Return (x, y) of the center of cell containing provided text 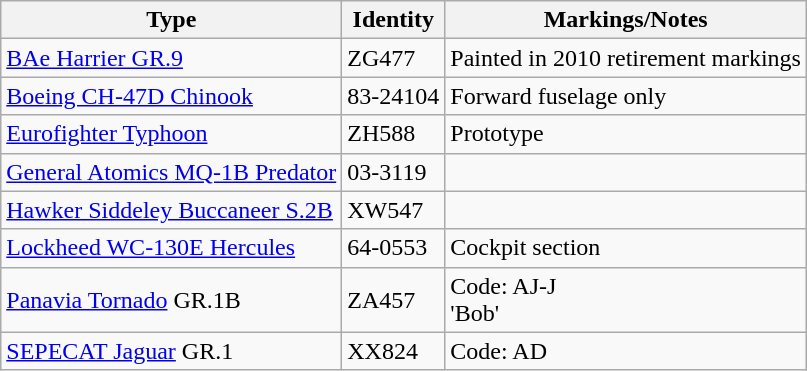
Code: AJ-J'Bob' (626, 300)
Markings/Notes (626, 20)
03-3119 (394, 172)
Boeing CH-47D Chinook (172, 96)
XW547 (394, 210)
Prototype (626, 134)
ZG477 (394, 58)
Cockpit section (626, 248)
64-0553 (394, 248)
Identity (394, 20)
ZA457 (394, 300)
General Atomics MQ-1B Predator (172, 172)
BAe Harrier GR.9 (172, 58)
Hawker Siddeley Buccaneer S.2B (172, 210)
Forward fuselage only (626, 96)
Lockheed WC-130E Hercules (172, 248)
83-24104 (394, 96)
ZH588 (394, 134)
Painted in 2010 retirement markings (626, 58)
Code: AD (626, 351)
Type (172, 20)
Panavia Tornado GR.1B (172, 300)
XX824 (394, 351)
Eurofighter Typhoon (172, 134)
SEPECAT Jaguar GR.1 (172, 351)
